Capture the cell that displays the provided text and extract its (x, y) central coordinate. 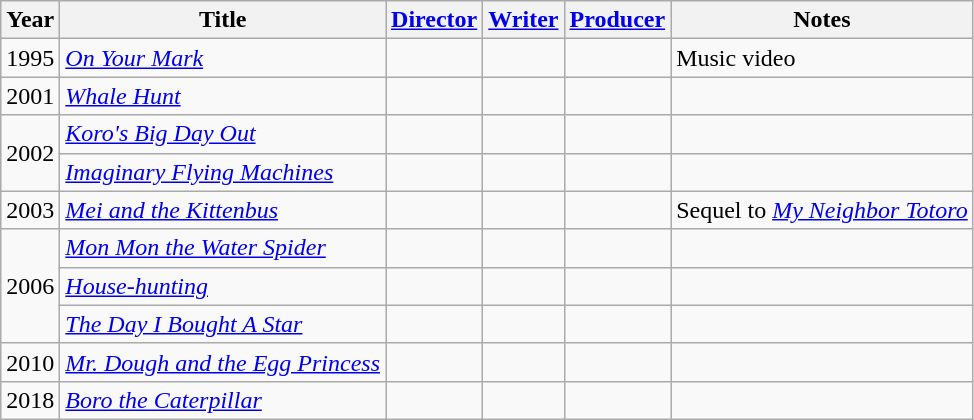
Sequel to My Neighbor Totoro (822, 210)
Koro's Big Day Out (223, 134)
Mei and the Kittenbus (223, 210)
2001 (30, 96)
2002 (30, 153)
2018 (30, 400)
Writer (524, 20)
Notes (822, 20)
1995 (30, 58)
Mr. Dough and the Egg Princess (223, 362)
2006 (30, 286)
Music video (822, 58)
Whale Hunt (223, 96)
Title (223, 20)
2010 (30, 362)
Boro the Caterpillar (223, 400)
Year (30, 20)
2003 (30, 210)
On Your Mark (223, 58)
House-hunting (223, 286)
Director (434, 20)
Mon Mon the Water Spider (223, 248)
Imaginary Flying Machines (223, 172)
Producer (618, 20)
The Day I Bought A Star (223, 324)
